Pinpoint the cell where the given text exists, returning its (x, y) midpoint coordinate. 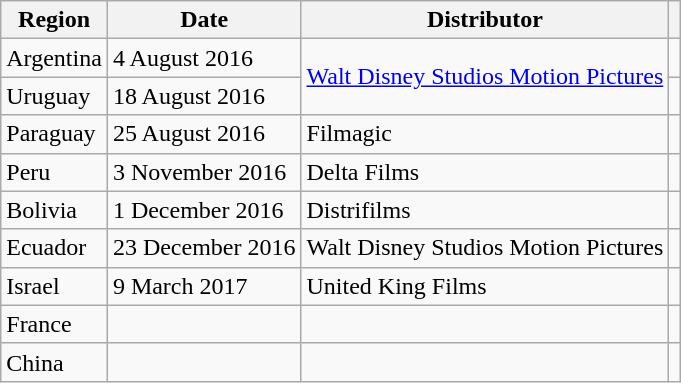
Delta Films (485, 172)
Israel (54, 286)
18 August 2016 (204, 96)
25 August 2016 (204, 134)
1 December 2016 (204, 210)
3 November 2016 (204, 172)
Bolivia (54, 210)
United King Films (485, 286)
Peru (54, 172)
Distributor (485, 20)
4 August 2016 (204, 58)
China (54, 362)
23 December 2016 (204, 248)
France (54, 324)
Distrifilms (485, 210)
Region (54, 20)
Ecuador (54, 248)
Filmagic (485, 134)
Paraguay (54, 134)
Date (204, 20)
9 March 2017 (204, 286)
Uruguay (54, 96)
Argentina (54, 58)
